Return the [x, y] coordinate for the center point of the cell that contains the specified text.  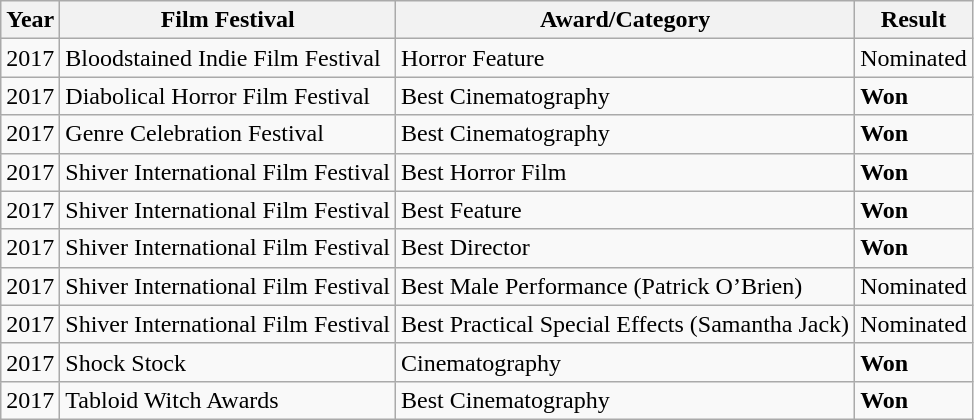
Best Male Performance (Patrick O’Brien) [626, 286]
Best Practical Special Effects (Samantha Jack) [626, 324]
Genre Celebration Festival [228, 134]
Horror Feature [626, 58]
Best Horror Film [626, 172]
Award/Category [626, 20]
Tabloid Witch Awards [228, 400]
Diabolical Horror Film Festival [228, 96]
Year [30, 20]
Result [914, 20]
Bloodstained Indie Film Festival [228, 58]
Shock Stock [228, 362]
Best Director [626, 248]
Cinematography [626, 362]
Best Feature [626, 210]
Film Festival [228, 20]
